Detect which cell encompasses the target text, then output its [x, y] center coordinate. 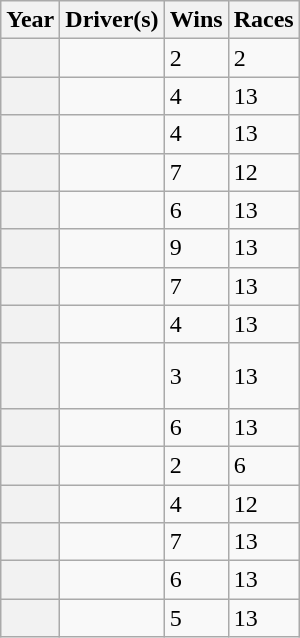
5 [196, 618]
3 [196, 376]
Driver(s) [112, 20]
Races [264, 20]
9 [196, 248]
Year [30, 20]
Wins [196, 20]
